Provide the [X, Y] coordinate of the cell's center where the given text is located.  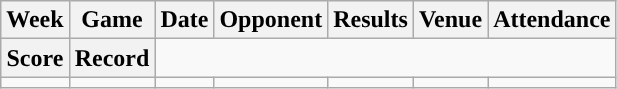
Date [184, 20]
Venue [450, 20]
Results [371, 20]
Attendance [552, 20]
Game [112, 20]
Record [112, 58]
Opponent [271, 20]
Score [35, 58]
Week [35, 20]
